Provide the (x, y) coordinate of the cell's center where the given text is located.  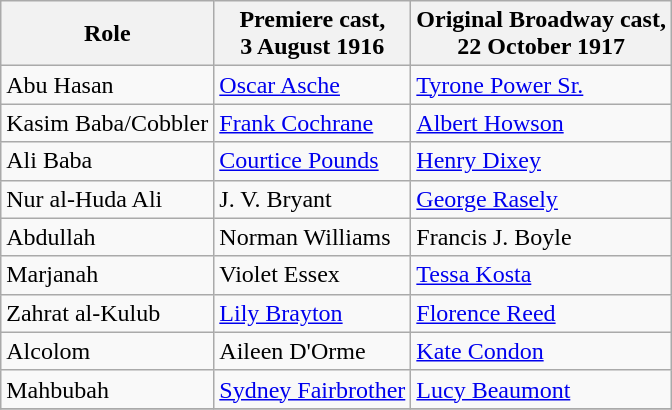
Abdullah (108, 237)
Nur al-Huda Ali (108, 199)
Francis J. Boyle (542, 237)
Sydney Fairbrother (312, 389)
Florence Reed (542, 313)
Frank Cochrane (312, 123)
Lily Brayton (312, 313)
Kasim Baba/Cobbler (108, 123)
Zahrat al-Kulub (108, 313)
George Rasely (542, 199)
J. V. Bryant (312, 199)
Aileen D'Orme (312, 351)
Violet Essex (312, 275)
Oscar Asche (312, 85)
Albert Howson (542, 123)
Courtice Pounds (312, 161)
Norman Williams (312, 237)
Marjanah (108, 275)
Henry Dixey (542, 161)
Role (108, 34)
Ali Baba (108, 161)
Premiere cast,3 August 1916 (312, 34)
Alcolom (108, 351)
Lucy Beaumont (542, 389)
Tessa Kosta (542, 275)
Abu Hasan (108, 85)
Kate Condon (542, 351)
Mahbubah (108, 389)
Tyrone Power Sr. (542, 85)
Original Broadway cast,22 October 1917 (542, 34)
